Find where the given text appears and provide that cell's center as [x, y] coordinate. 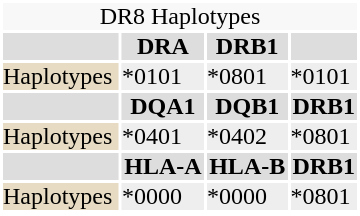
DR8 Haplotypes [180, 16]
HLA-A [163, 166]
DQA1 [163, 106]
*0402 [248, 136]
DRA [163, 46]
HLA-B [248, 166]
*0401 [163, 136]
DQB1 [248, 106]
